Determine the [X, Y] coordinate at the center of the cell enclosing the given text.  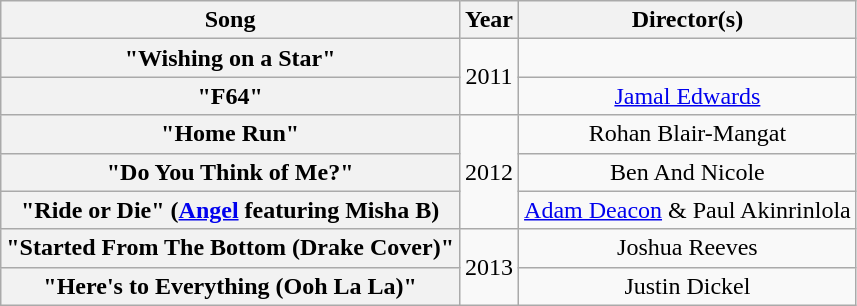
"Do You Think of Me?" [230, 172]
Rohan Blair-Mangat [688, 134]
"F64" [230, 96]
"Here's to Everything (Ooh La La)" [230, 286]
Joshua Reeves [688, 248]
2012 [488, 172]
"Wishing on a Star" [230, 58]
"Started From The Bottom (Drake Cover)" [230, 248]
Director(s) [688, 20]
Justin Dickel [688, 286]
Jamal Edwards [688, 96]
"Home Run" [230, 134]
Adam Deacon & Paul Akinrinlola [688, 210]
2013 [488, 267]
Year [488, 20]
Ben And Nicole [688, 172]
"Ride or Die" (Angel featuring Misha B) [230, 210]
2011 [488, 77]
Song [230, 20]
